From the cell containing the given text, extract its center point as (X, Y) coordinate. 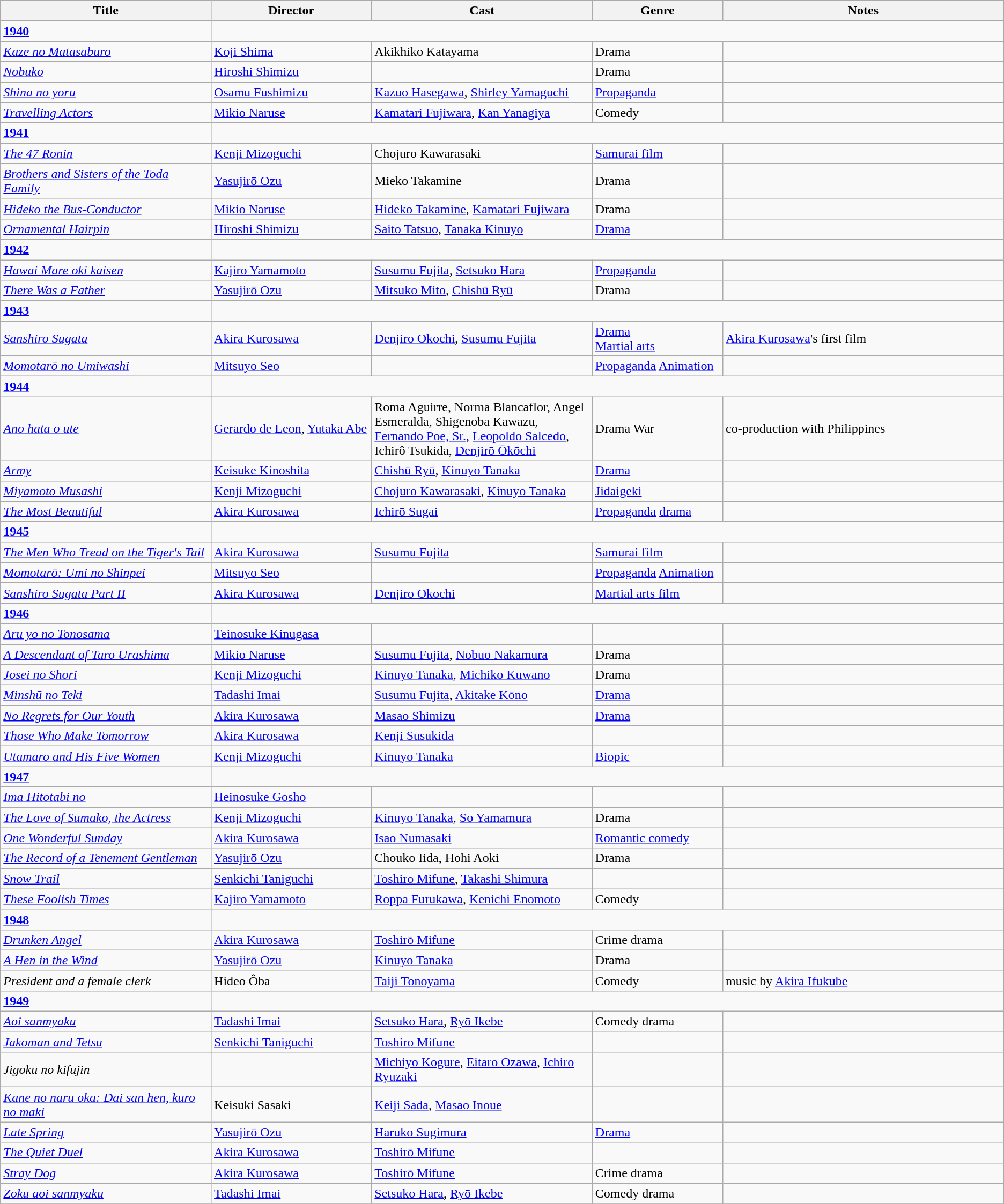
Roppa Furukawa, Kenichi Enomoto (482, 899)
These Foolish Times (106, 899)
Keiji Sada, Masao Inoue (482, 1104)
1941 (106, 133)
Teinosuke Kinugasa (292, 634)
1946 (106, 613)
Army (106, 471)
Brothers and Sisters of the Toda Family (106, 181)
Stray Dog (106, 1173)
Kenji Susukida (482, 736)
Toshiro Mifune, Takashi Shimura (482, 879)
Nobuko (106, 72)
Gerardo de Leon, Yutaka Abe (292, 429)
Kaze no Matasaburo (106, 51)
Kamatari Fujiwara, Kan Yanagiya (482, 113)
1944 (106, 387)
1949 (106, 1001)
Susumu Fujita (482, 552)
Chishū Ryū, Kinuyo Tanaka (482, 471)
A Descendant of Taro Urashima (106, 655)
Propaganda drama (658, 511)
Aru yo no Tonosama (106, 634)
A Hen in the Wind (106, 960)
Momotarō no Umiwashi (106, 366)
The Most Beautiful (106, 511)
Kinuyo Tanaka, So Yamamura (482, 817)
Those Who Make Tomorrow (106, 736)
Late Spring (106, 1132)
DramaMartial arts (658, 339)
Ichirō Sugai (482, 511)
Drama War (658, 429)
Hawai Mare oki kaisen (106, 270)
The Men Who Tread on the Tiger's Tail (106, 552)
co-production with Philippines (863, 429)
Denjiro Okochi (482, 593)
Susumu Fujita, Setsuko Hara (482, 270)
Cast (482, 11)
Ima Hitotabi no (106, 797)
There Was a Father (106, 291)
Zoku aoi sanmyaku (106, 1193)
Osamu Fushimizu (292, 92)
Minshū no Teki (106, 695)
1948 (106, 919)
Toshiro Mifune (482, 1042)
Sanshiro Sugata (106, 339)
Akikhiko Katayama (482, 51)
Notes (863, 11)
Momotarō: Umi no Shinpei (106, 573)
Masao Shimizu (482, 716)
Jidaigeki (658, 491)
Aoi sanmyaku (106, 1022)
1943 (106, 311)
Saito Tatsuo, Tanaka Kinuyo (482, 229)
Susumu Fujita, Nobuo Nakamura (482, 655)
Kazuo Hasegawa, Shirley Yamaguchi (482, 92)
1947 (106, 777)
Keisuke Kinoshita (292, 471)
Martial arts film (658, 593)
Kinuyo Tanaka, Michiko Kuwano (482, 675)
Denjiro Okochi, Susumu Fujita (482, 339)
Snow Trail (106, 879)
Mieko Takamine (482, 181)
Keisuki Sasaki (292, 1104)
Sanshiro Sugata Part II (106, 593)
Hideko Takamine, Kamatari Fujiwara (482, 209)
Michiyo Kogure, Eitaro Ozawa, Ichiro Ryuzaki (482, 1070)
Title (106, 11)
Koji Shima (292, 51)
Drunken Angel (106, 940)
Heinosuke Gosho (292, 797)
Isao Numasaki (482, 838)
The 47 Ronin (106, 153)
Chojuro Kawarasaki (482, 153)
Jakoman and Tetsu (106, 1042)
Haruko Sugimura (482, 1132)
Chouko Iida, Hohi Aoki (482, 858)
Josei no Shori (106, 675)
Susumu Fujita, Akitake Kōno (482, 695)
Ornamental Hairpin (106, 229)
Romantic comedy (658, 838)
No Regrets for Our Youth (106, 716)
Hideo Ôba (292, 980)
President and a female clerk (106, 980)
Taiji Tonoyama (482, 980)
Biopic (658, 756)
Jigoku no kifujin (106, 1070)
The Quiet Duel (106, 1153)
Kane no naru oka: Dai san hen, kuro no maki (106, 1104)
Roma Aguirre, Norma Blancaflor, Angel Esmeralda, Shigenoba Kawazu, Fernando Poe, Sr., Leopoldo Salcedo, Ichirô Tsukida, Denjirō Ōkōchi (482, 429)
Chojuro Kawarasaki, Kinuyo Tanaka (482, 491)
Utamaro and His Five Women (106, 756)
Miyamoto Musashi (106, 491)
Mitsuko Mito, Chishū Ryū (482, 291)
Travelling Actors (106, 113)
The Record of a Tenement Gentleman (106, 858)
Akira Kurosawa's first film (863, 339)
Shina no yoru (106, 92)
Hideko the Bus-Conductor (106, 209)
1945 (106, 532)
Director (292, 11)
Ano hata o ute (106, 429)
music by Akira Ifukube (863, 980)
1942 (106, 249)
One Wonderful Sunday (106, 838)
1940 (106, 31)
Genre (658, 11)
The Love of Sumako, the Actress (106, 817)
